For the text-containing cell, return its midpoint in [x, y] coordinate format. 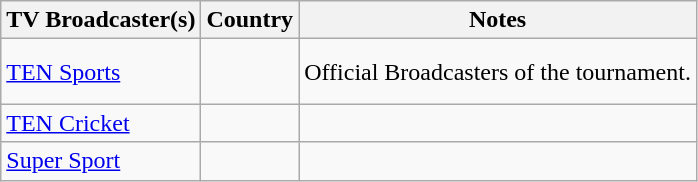
TEN Cricket [101, 123]
Super Sport [101, 161]
TEN Sports [101, 72]
TV Broadcaster(s) [101, 20]
Official Broadcasters of the tournament. [498, 72]
Notes [498, 20]
Country [250, 20]
